Extract the (x, y) coordinate from the center of the cell holding the provided text.  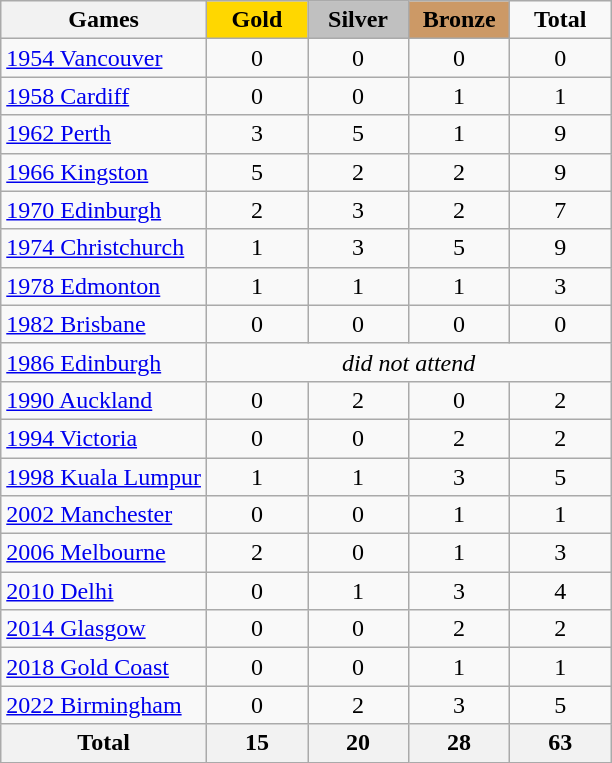
28 (460, 743)
2002 Manchester (104, 515)
1970 Edinburgh (104, 210)
15 (256, 743)
2010 Delhi (104, 591)
20 (358, 743)
7 (560, 210)
1998 Kuala Lumpur (104, 477)
1966 Kingston (104, 172)
Bronze (460, 20)
1994 Victoria (104, 438)
1958 Cardiff (104, 96)
2006 Melbourne (104, 553)
did not attend (408, 362)
Games (104, 20)
1990 Auckland (104, 400)
1974 Christchurch (104, 248)
Gold (256, 20)
2014 Glasgow (104, 629)
1954 Vancouver (104, 58)
1986 Edinburgh (104, 362)
1978 Edmonton (104, 286)
63 (560, 743)
4 (560, 591)
2022 Birmingham (104, 705)
1982 Brisbane (104, 324)
2018 Gold Coast (104, 667)
1962 Perth (104, 134)
Silver (358, 20)
